Pinpoint the cell where the given text exists, returning its [x, y] midpoint coordinate. 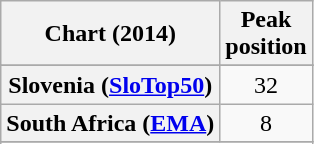
Chart (2014) [110, 34]
South Africa (EMA) [110, 123]
8 [266, 123]
32 [266, 85]
Slovenia (SloTop50) [110, 85]
Peakposition [266, 34]
